From the cell containing the given text, extract its center point as (X, Y) coordinate. 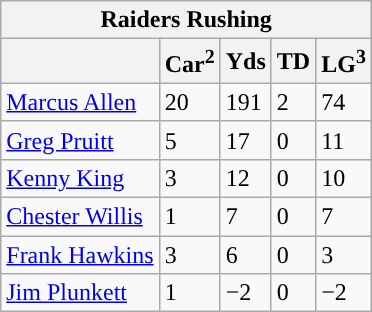
Yds (246, 62)
2 (293, 102)
11 (344, 140)
6 (246, 255)
191 (246, 102)
Kenny King (80, 178)
10 (344, 178)
LG3 (344, 62)
74 (344, 102)
Frank Hawkins (80, 255)
Chester Willis (80, 217)
17 (246, 140)
Raiders Rushing (186, 20)
Car2 (190, 62)
Greg Pruitt (80, 140)
12 (246, 178)
TD (293, 62)
20 (190, 102)
5 (190, 140)
Marcus Allen (80, 102)
Jim Plunkett (80, 293)
